Determine the (X, Y) coordinate at the center of the cell enclosing the given text.  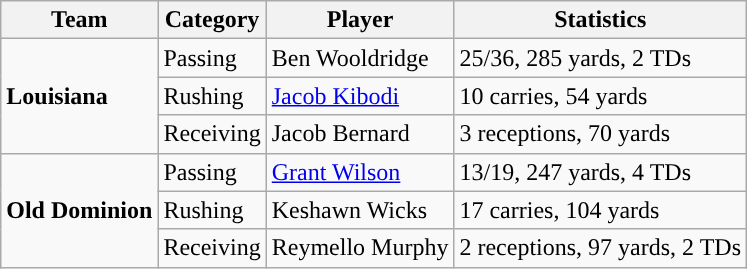
Old Dominion (80, 210)
Louisiana (80, 96)
Statistics (600, 20)
Ben Wooldridge (360, 58)
17 carries, 104 yards (600, 210)
Player (360, 20)
3 receptions, 70 yards (600, 134)
Team (80, 20)
Grant Wilson (360, 172)
Reymello Murphy (360, 248)
Keshawn Wicks (360, 210)
13/19, 247 yards, 4 TDs (600, 172)
Jacob Bernard (360, 134)
10 carries, 54 yards (600, 96)
2 receptions, 97 yards, 2 TDs (600, 248)
25/36, 285 yards, 2 TDs (600, 58)
Category (212, 20)
Jacob Kibodi (360, 96)
